Determine the (X, Y) coordinate at the center of the cell enclosing the given text.  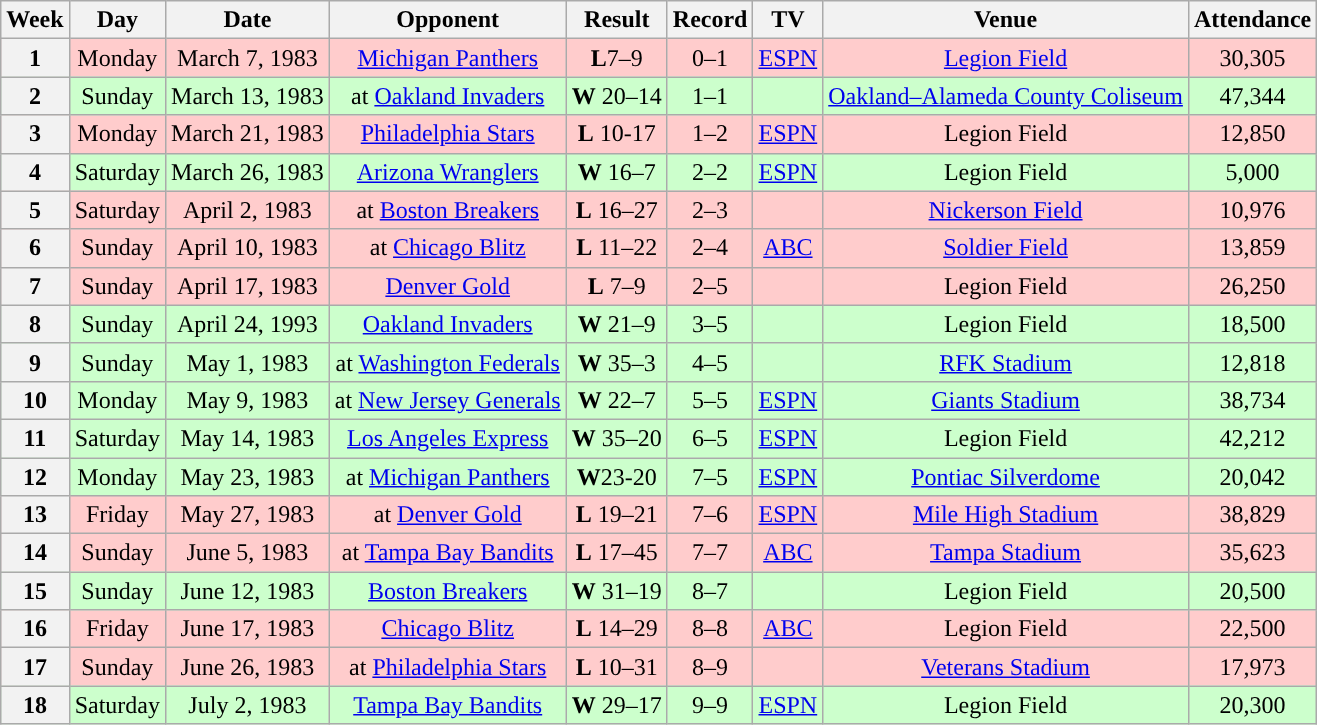
Veterans Stadium (1006, 667)
1–2 (710, 134)
20,042 (1252, 477)
Record (710, 20)
14 (35, 553)
13,859 (1252, 248)
3 (35, 134)
W 31–19 (616, 591)
May 27, 1983 (248, 515)
10 (35, 400)
9–9 (710, 705)
L7–9 (616, 58)
38,829 (1252, 515)
Oakland–Alameda County Coliseum (1006, 96)
W23-20 (616, 477)
July 2, 1983 (248, 705)
12 (35, 477)
at Washington Federals (448, 362)
June 17, 1983 (248, 629)
L 17–45 (616, 553)
Michigan Panthers (448, 58)
8–7 (710, 591)
Nickerson Field (1006, 210)
Denver Gold (448, 286)
at Boston Breakers (448, 210)
20,500 (1252, 591)
May 9, 1983 (248, 400)
12,818 (1252, 362)
at Oakland Invaders (448, 96)
Day (117, 20)
June 12, 1983 (248, 591)
L 11–22 (616, 248)
Soldier Field (1006, 248)
2 (35, 96)
35,623 (1252, 553)
at New Jersey Generals (448, 400)
17,973 (1252, 667)
11 (35, 438)
W 35–20 (616, 438)
April 2, 1983 (248, 210)
22,500 (1252, 629)
Tampa Stadium (1006, 553)
Venue (1006, 20)
L 10-17 (616, 134)
L 7–9 (616, 286)
18 (35, 705)
17 (35, 667)
W 16–7 (616, 172)
1–1 (710, 96)
8 (35, 324)
7–6 (710, 515)
6 (35, 248)
at Denver Gold (448, 515)
L 14–29 (616, 629)
W 22–7 (616, 400)
W 20–14 (616, 96)
March 7, 1983 (248, 58)
L 19–21 (616, 515)
W 29–17 (616, 705)
3–5 (710, 324)
2–4 (710, 248)
5,000 (1252, 172)
at Michigan Panthers (448, 477)
March 21, 1983 (248, 134)
4–5 (710, 362)
5–5 (710, 400)
20,300 (1252, 705)
L 16–27 (616, 210)
18,500 (1252, 324)
June 26, 1983 (248, 667)
0–1 (710, 58)
8–9 (710, 667)
7 (35, 286)
at Tampa Bay Bandits (448, 553)
6–5 (710, 438)
Result (616, 20)
38,734 (1252, 400)
13 (35, 515)
Mile High Stadium (1006, 515)
10,976 (1252, 210)
Los Angeles Express (448, 438)
5 (35, 210)
May 1, 1983 (248, 362)
May 14, 1983 (248, 438)
Boston Breakers (448, 591)
Arizona Wranglers (448, 172)
Date (248, 20)
April 10, 1983 (248, 248)
26,250 (1252, 286)
March 13, 1983 (248, 96)
7–7 (710, 553)
June 5, 1983 (248, 553)
at Chicago Blitz (448, 248)
Pontiac Silverdome (1006, 477)
TV (788, 20)
16 (35, 629)
8–8 (710, 629)
9 (35, 362)
L 10–31 (616, 667)
4 (35, 172)
May 23, 1983 (248, 477)
Week (35, 20)
30,305 (1252, 58)
RFK Stadium (1006, 362)
2–3 (710, 210)
15 (35, 591)
Philadelphia Stars (448, 134)
1 (35, 58)
47,344 (1252, 96)
April 17, 1983 (248, 286)
Oakland Invaders (448, 324)
7–5 (710, 477)
at Philadelphia Stars (448, 667)
Tampa Bay Bandits (448, 705)
April 24, 1993 (248, 324)
Attendance (1252, 20)
12,850 (1252, 134)
Giants Stadium (1006, 400)
2–2 (710, 172)
W 35–3 (616, 362)
42,212 (1252, 438)
W 21–9 (616, 324)
March 26, 1983 (248, 172)
2–5 (710, 286)
Chicago Blitz (448, 629)
Opponent (448, 20)
